For the text-containing cell, return its midpoint in (x, y) coordinate format. 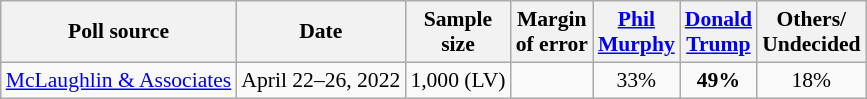
Others/Undecided (811, 32)
PhilMurphy (636, 32)
Samplesize (458, 32)
49% (718, 80)
April 22–26, 2022 (320, 80)
18% (811, 80)
Date (320, 32)
33% (636, 80)
Marginof error (552, 32)
DonaldTrump (718, 32)
Poll source (119, 32)
1,000 (LV) (458, 80)
McLaughlin & Associates (119, 80)
